For the text-containing cell, return its midpoint in (X, Y) coordinate format. 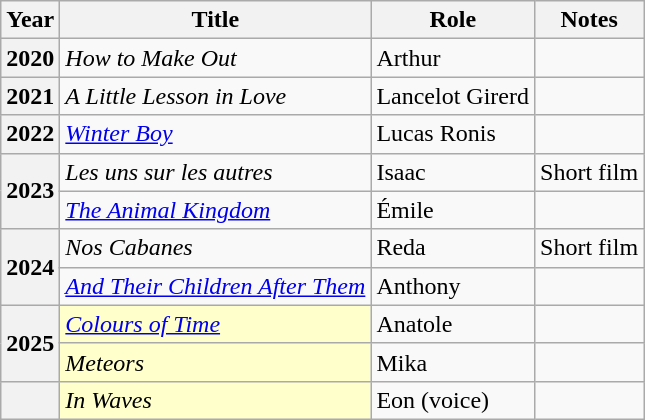
Arthur (453, 58)
Reda (453, 248)
2022 (30, 134)
Lancelot Girerd (453, 96)
Émile (453, 210)
Anthony (453, 286)
2020 (30, 58)
2023 (30, 191)
In Waves (216, 400)
Lucas Ronis (453, 134)
And Their Children After Them (216, 286)
Nos Cabanes (216, 248)
Role (453, 20)
Anatole (453, 324)
Winter Boy (216, 134)
Colours of Time (216, 324)
The Animal Kingdom (216, 210)
Isaac (453, 172)
Meteors (216, 362)
Year (30, 20)
A Little Lesson in Love (216, 96)
2025 (30, 343)
Notes (590, 20)
2024 (30, 267)
Mika (453, 362)
Title (216, 20)
Les uns sur les autres (216, 172)
Eon (voice) (453, 400)
2021 (30, 96)
How to Make Out (216, 58)
